Extract the (x, y) coordinate from the center of the cell holding the provided text.  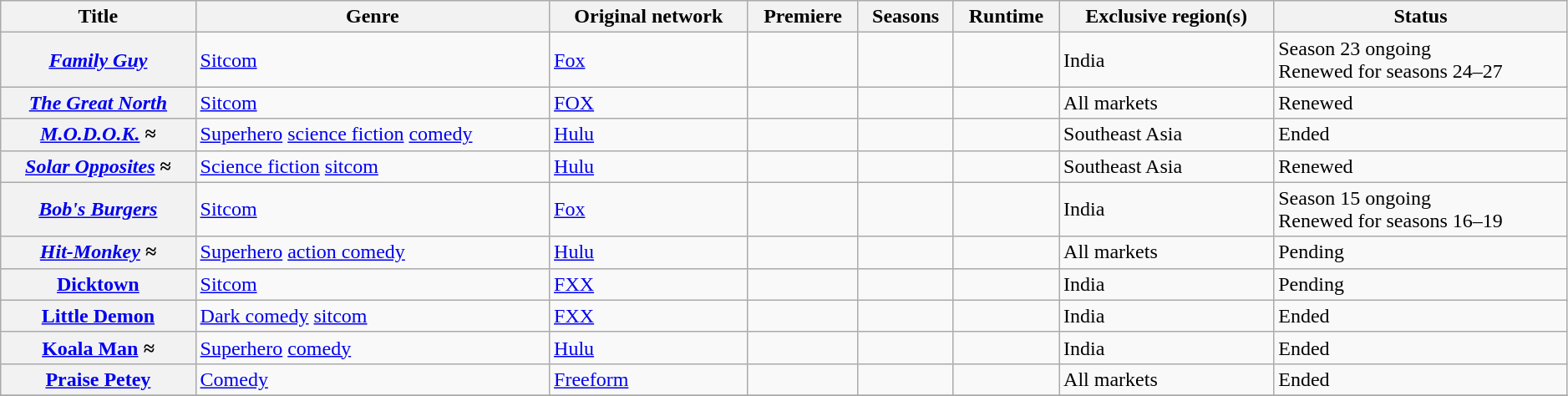
Title (99, 17)
Freeform (649, 379)
Season 15 ongoingRenewed for seasons 16–19 (1421, 209)
Premiere (803, 17)
Bob's Burgers (99, 209)
Original network (649, 17)
Dicktown (99, 284)
Genre (373, 17)
Seasons (906, 17)
Praise Petey (99, 379)
Hit-Monkey ≈ (99, 252)
Comedy (373, 379)
M.O.D.O.K. ≈ (99, 135)
Solar Opposites ≈ (99, 166)
Status (1421, 17)
Dark comedy sitcom (373, 316)
Little Demon (99, 316)
FOX (649, 103)
Superhero comedy (373, 348)
Superhero science fiction comedy (373, 135)
Family Guy (99, 60)
Science fiction sitcom (373, 166)
Koala Man ≈ (99, 348)
Superhero action comedy (373, 252)
The Great North (99, 103)
Season 23 ongoingRenewed for seasons 24–27 (1421, 60)
Exclusive region(s) (1166, 17)
Runtime (1006, 17)
